Locate the cell with the specified text and output its [X, Y] center coordinate. 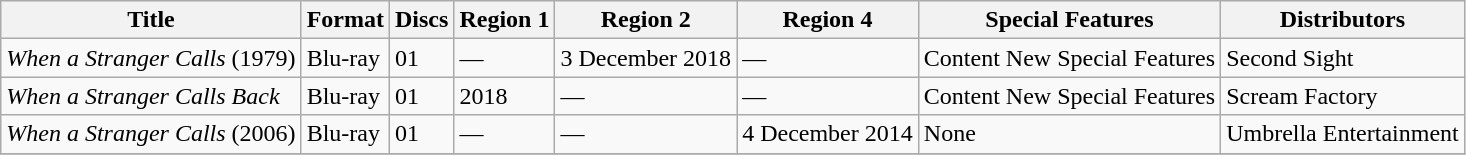
Second Sight [1343, 58]
When a Stranger Calls Back [151, 96]
4 December 2014 [828, 134]
Region 4 [828, 20]
Umbrella Entertainment [1343, 134]
2018 [504, 96]
When a Stranger Calls (1979) [151, 58]
Distributors [1343, 20]
Discs [421, 20]
Title [151, 20]
None [1069, 134]
Region 1 [504, 20]
Region 2 [646, 20]
Format [345, 20]
Scream Factory [1343, 96]
When a Stranger Calls (2006) [151, 134]
3 December 2018 [646, 58]
Special Features [1069, 20]
